Detect which cell encompasses the target text, then output its [x, y] center coordinate. 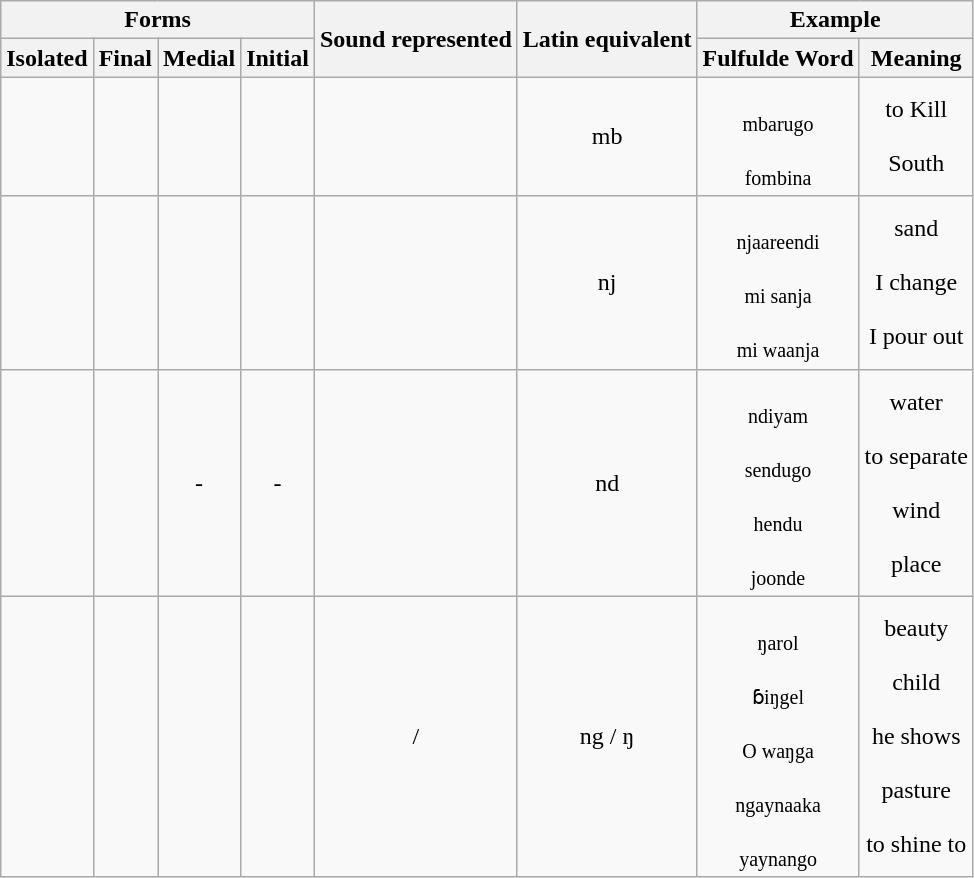
Sound represented [416, 39]
to KillSouth [916, 136]
ng / ŋ [607, 736]
Meaning [916, 58]
Final [125, 58]
ndiyam sendugo hendu joonde [778, 482]
Forms [158, 20]
ŋarol ɓiŋgel O waŋga ngaynaaka yaynango [778, 736]
Initial [278, 58]
waterto separatewindplace [916, 482]
Latin equivalent [607, 39]
sandI changeI pour out [916, 282]
Medial [200, 58]
nj [607, 282]
nd [607, 482]
mb [607, 136]
Isolated [47, 58]
Example [835, 20]
njaareendi mi sanja mi waanja [778, 282]
mbarugo fombina [778, 136]
beautychildhe showspastureto shine to [916, 736]
Fulfulde Word [778, 58]
/ [416, 736]
